Provide the (X, Y) coordinate of the cell's center where the given text is located.  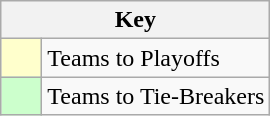
Teams to Playoffs (156, 58)
Teams to Tie-Breakers (156, 96)
Key (136, 20)
